Determine the [x, y] coordinate at the center of the cell enclosing the given text.  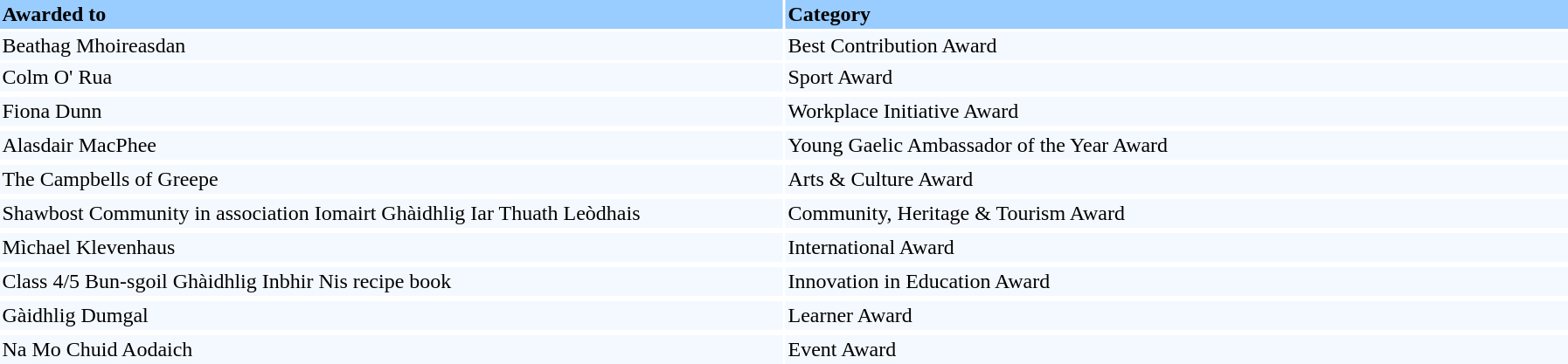
Innovation in Education Award [1176, 281]
International Award [1176, 248]
Workplace Initiative Award [1176, 112]
Sport Award [1176, 77]
Category [1176, 14]
Best Contribution Award [1176, 45]
Arts & Culture Award [1176, 180]
Event Award [1176, 349]
Learner Award [1176, 316]
Community, Heritage & Tourism Award [1176, 213]
Young Gaelic Ambassador of the Year Award [1176, 145]
